Extract the (x, y) coordinate from the center of the cell holding the provided text.  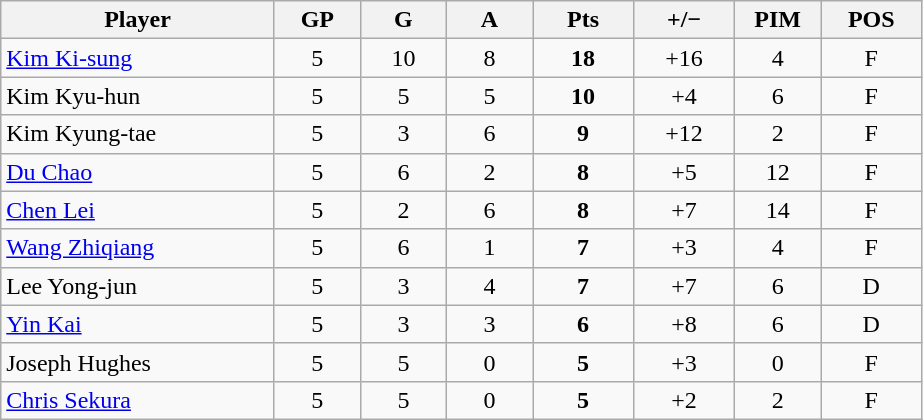
GP (317, 20)
14 (778, 210)
+12 (684, 134)
Kim Kyung-tae (138, 134)
Wang Zhiqiang (138, 248)
18 (582, 58)
12 (778, 172)
Kim Ki-sung (138, 58)
Joseph Hughes (138, 362)
G (403, 20)
Chen Lei (138, 210)
+4 (684, 96)
+2 (684, 400)
POS (872, 20)
PIM (778, 20)
+/− (684, 20)
Yin Kai (138, 324)
1 (489, 248)
Player (138, 20)
Pts (582, 20)
Lee Yong-jun (138, 286)
+16 (684, 58)
Du Chao (138, 172)
+5 (684, 172)
A (489, 20)
Kim Kyu-hun (138, 96)
Chris Sekura (138, 400)
9 (582, 134)
+8 (684, 324)
